Locate the cell with the specified text and output its (x, y) center coordinate. 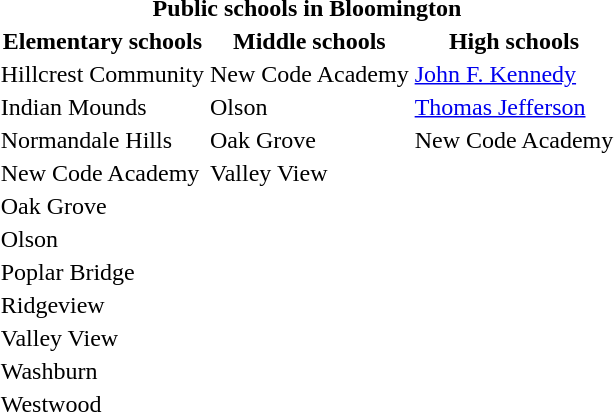
Olson (310, 107)
Middle schools (310, 41)
Oak Grove (310, 140)
Valley View (310, 173)
New Code Academy (310, 74)
